From the cell containing the given text, extract its center point as (X, Y) coordinate. 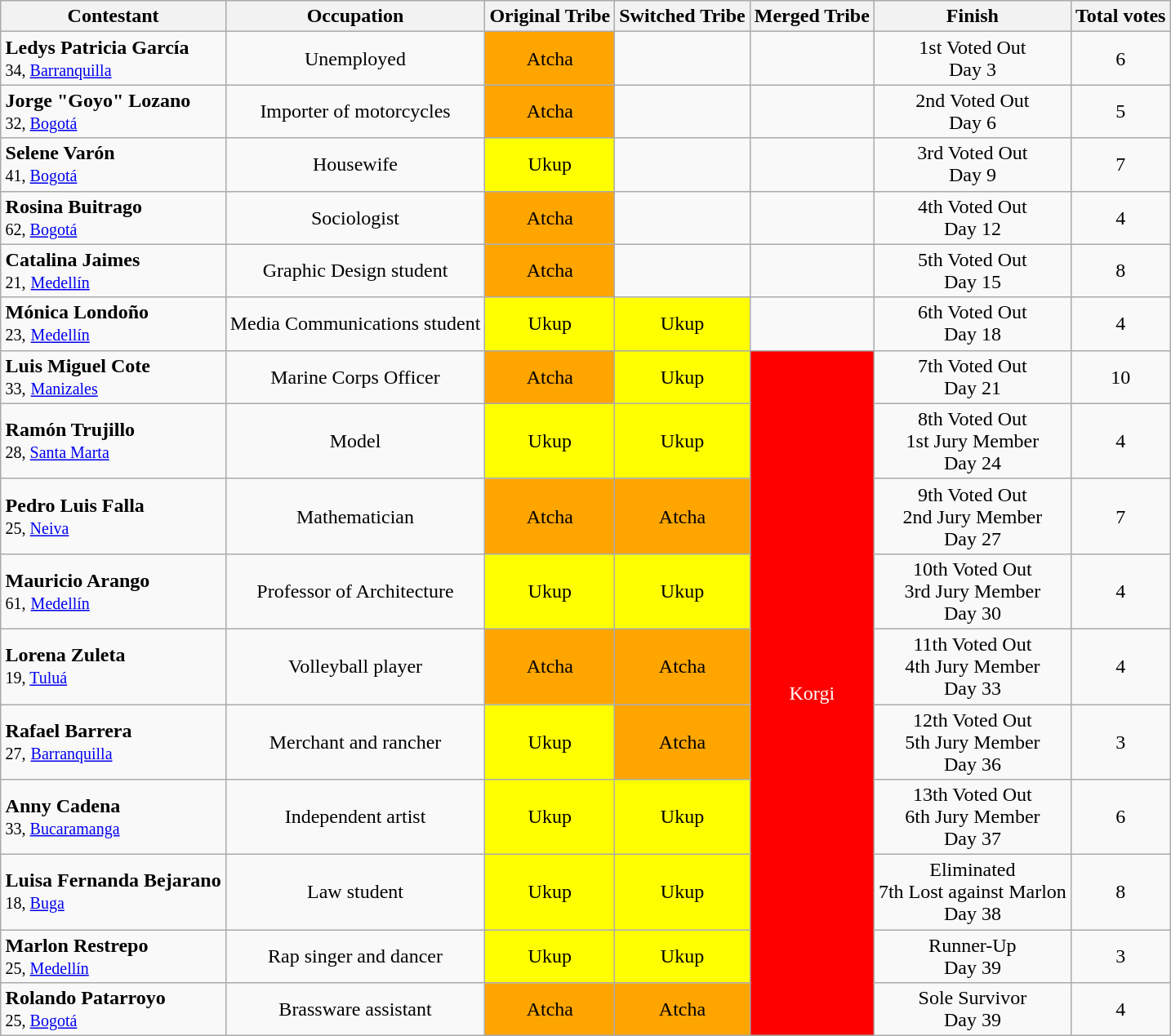
Selene Varón41, Bogotá (113, 165)
Finish (972, 16)
Sociologist (355, 217)
Volleyball player (355, 666)
Media Communications student (355, 323)
Occupation (355, 16)
Unemployed (355, 59)
5th Voted Out Day 15 (972, 271)
Merchant and rancher (355, 741)
1st Voted Out Day 3 (972, 59)
13th Voted Out6th Jury MemberDay 37 (972, 817)
Rap singer and dancer (355, 957)
Brassware assistant (355, 1009)
Rolando Patarroyo25, Bogotá (113, 1009)
Merged Tribe (812, 16)
Independent artist (355, 817)
11th Voted Out 4th Jury MemberDay 33 (972, 666)
Sole SurvivorDay 39 (972, 1009)
Marine Corps Officer (355, 377)
Anny Cadena33, Bucaramanga (113, 817)
Mónica Londoño23, Medellín (113, 323)
10 (1120, 377)
Runner-UpDay 39 (972, 957)
Luisa Fernanda Bejarano18, Buga (113, 892)
Model (355, 441)
Contestant (113, 16)
6th Voted Out Day 18 (972, 323)
Ledys Patricia García34, Barranquilla (113, 59)
3rd Voted Out Day 9 (972, 165)
Ramón Trujillo28, Santa Marta (113, 441)
Pedro Luis Falla25, Neiva (113, 516)
2nd Voted Out Day 6 (972, 111)
Mauricio Arango61, Medellín (113, 591)
Graphic Design student (355, 271)
Total votes (1120, 16)
Original Tribe (550, 16)
Rafael Barrera27, Barranquilla (113, 741)
Korgi (812, 693)
Eliminated7th Lost against MarlonDay 38 (972, 892)
Lorena Zuleta19, Tuluá (113, 666)
Housewife (355, 165)
Marlon Restrepo25, Medellín (113, 957)
Switched Tribe (683, 16)
9th Voted Out 2nd Jury MemberDay 27 (972, 516)
Jorge "Goyo" Lozano32, Bogotá (113, 111)
12th Voted Out 5th Jury MemberDay 36 (972, 741)
Catalina Jaimes21, Medellín (113, 271)
Law student (355, 892)
7th Voted Out Day 21 (972, 377)
Luis Miguel Cote33, Manizales (113, 377)
Importer of motorcycles (355, 111)
4th Voted Out Day 12 (972, 217)
10th Voted Out 3rd Jury MemberDay 30 (972, 591)
5 (1120, 111)
Rosina Buitrago62, Bogotá (113, 217)
8th Voted Out 1st Jury MemberDay 24 (972, 441)
Professor of Architecture (355, 591)
Mathematician (355, 516)
